Find where the given text appears and provide that cell's center as (X, Y) coordinate. 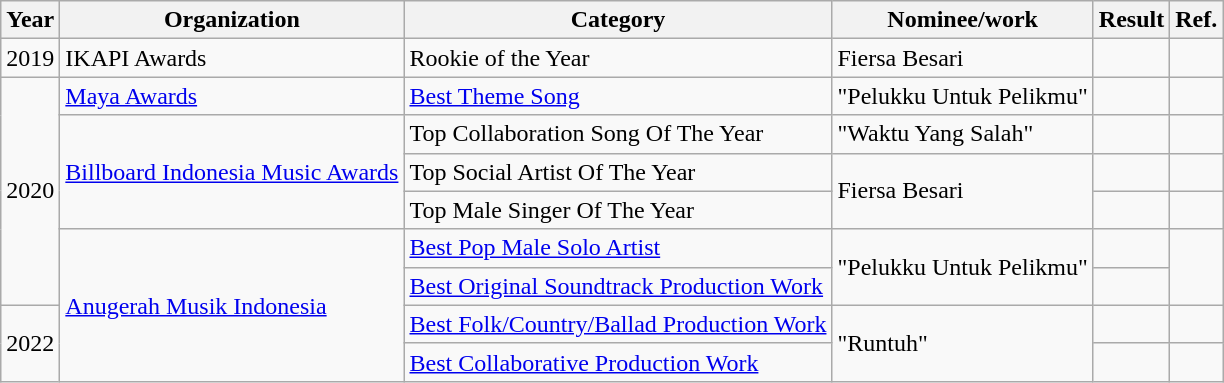
Best Theme Song (618, 96)
Top Social Artist Of The Year (618, 172)
Year (30, 20)
Category (618, 20)
Nominee/work (962, 20)
"Runtuh" (962, 343)
Rookie of the Year (618, 58)
Ref. (1196, 20)
2022 (30, 343)
Best Folk/Country/Ballad Production Work (618, 324)
IKAPI Awards (232, 58)
Best Original Soundtrack Production Work (618, 286)
Top Male Singer Of The Year (618, 210)
Best Pop Male Solo Artist (618, 248)
Billboard Indonesia Music Awards (232, 172)
2020 (30, 191)
Result (1131, 20)
"Waktu Yang Salah" (962, 134)
2019 (30, 58)
Best Collaborative Production Work (618, 362)
Anugerah Musik Indonesia (232, 305)
Top Collaboration Song Of The Year (618, 134)
Maya Awards (232, 96)
Organization (232, 20)
